Return the [x, y] coordinate for the center point of the cell that contains the specified text.  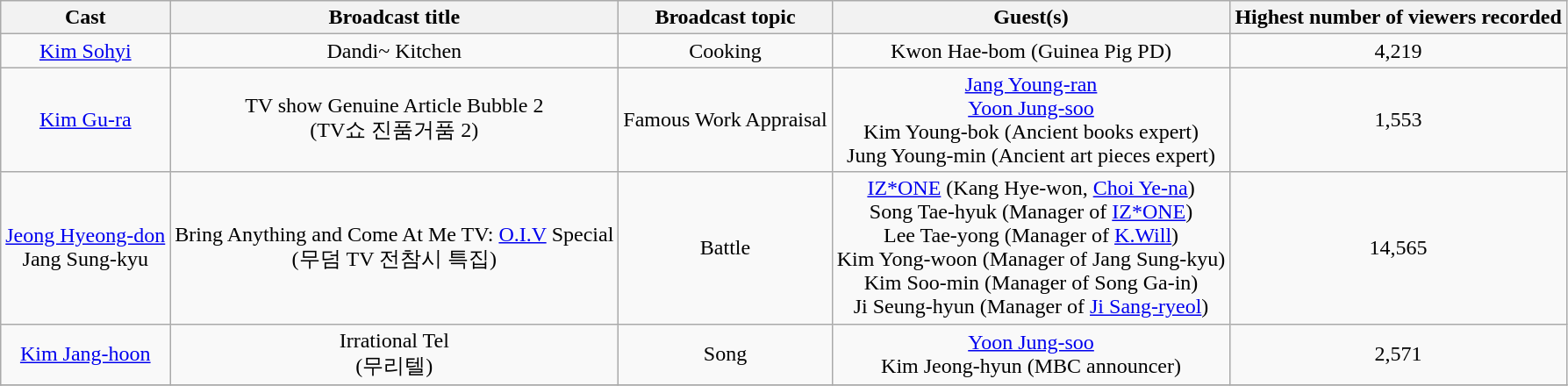
Yoon Jung-sooKim Jeong-hyun (MBC announcer) [1031, 354]
Cast [86, 18]
Famous Work Appraisal [725, 119]
4,219 [1399, 51]
Highest number of viewers recorded [1399, 18]
Kim Sohyi [86, 51]
Battle [725, 247]
Jang Young-ranYoon Jung-sooKim Young-bok (Ancient books expert)Jung Young-min (Ancient art pieces expert) [1031, 119]
Irrational Tel(무리텔) [395, 354]
Kwon Hae-bom (Guinea Pig PD) [1031, 51]
1,553 [1399, 119]
Broadcast topic [725, 18]
TV show Genuine Article Bubble 2(TV쇼 진품거품 2) [395, 119]
Jeong Hyeong-donJang Sung-kyu [86, 247]
Kim Jang-hoon [86, 354]
Kim Gu-ra [86, 119]
Cooking [725, 51]
Song [725, 354]
14,565 [1399, 247]
Dandi~ Kitchen [395, 51]
Broadcast title [395, 18]
Guest(s) [1031, 18]
Bring Anything and Come At Me TV: O.I.V Special(무덤 TV 전참시 특집) [395, 247]
2,571 [1399, 354]
